Extract the (X, Y) coordinate from the center of the cell holding the provided text.  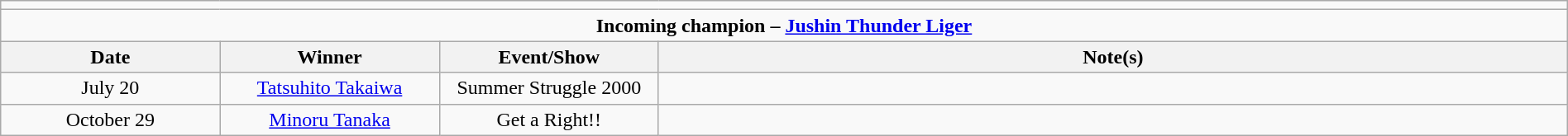
Tatsuhito Takaiwa (329, 88)
Date (111, 57)
October 29 (111, 120)
July 20 (111, 88)
Summer Struggle 2000 (549, 88)
Incoming champion – Jushin Thunder Liger (784, 26)
Get a Right!! (549, 120)
Note(s) (1113, 57)
Event/Show (549, 57)
Minoru Tanaka (329, 120)
Winner (329, 57)
